Find where the given text appears and provide that cell's center as [X, Y] coordinate. 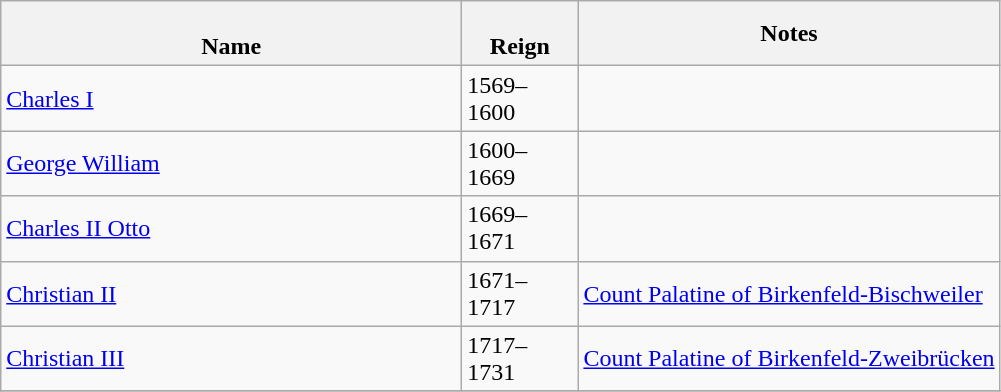
1671–1717 [520, 294]
Christian III [232, 358]
George William [232, 164]
Count Palatine of Birkenfeld-Bischweiler [789, 294]
Count Palatine of Birkenfeld-Zweibrücken [789, 358]
1717–1731 [520, 358]
Charles II Otto [232, 228]
1600–1669 [520, 164]
1669–1671 [520, 228]
Reign [520, 34]
Notes [789, 34]
Christian II [232, 294]
Name [232, 34]
1569–1600 [520, 98]
Charles I [232, 98]
